Find where the given text appears and provide that cell's center as (x, y) coordinate. 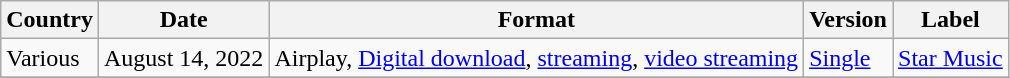
August 14, 2022 (183, 58)
Star Music (950, 58)
Single (848, 58)
Format (536, 20)
Version (848, 20)
Various (50, 58)
Date (183, 20)
Airplay, Digital download, streaming, video streaming (536, 58)
Label (950, 20)
Country (50, 20)
